Determine the [x, y] coordinate at the center of the cell enclosing the given text.  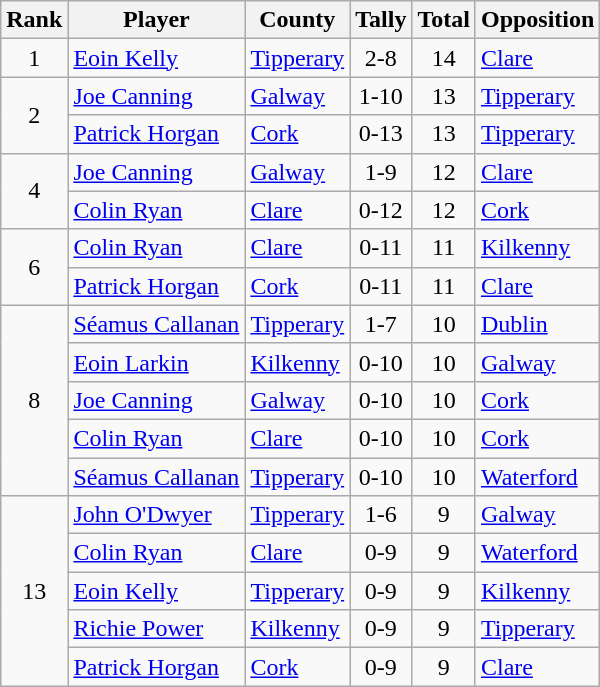
Player [156, 20]
1-6 [381, 515]
Tally [381, 20]
Richie Power [156, 629]
0-13 [381, 134]
1-10 [381, 96]
Total [444, 20]
1-9 [381, 172]
2 [34, 115]
6 [34, 267]
Opposition [537, 20]
0-12 [381, 210]
1 [34, 58]
County [298, 20]
Rank [34, 20]
2-8 [381, 58]
Dublin [537, 324]
1-7 [381, 324]
Eoin Larkin [156, 362]
4 [34, 191]
8 [34, 400]
John O'Dwyer [156, 515]
14 [444, 58]
